Provide the (x, y) coordinate of the cell's center where the given text is located.  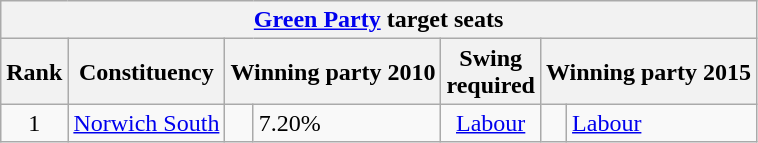
Swingrequired (491, 72)
Winning party 2010 (333, 72)
Winning party 2015 (648, 72)
Constituency (146, 72)
1 (34, 123)
Rank (34, 72)
Norwich South (146, 123)
Green Party target seats (379, 20)
7.20% (347, 123)
